Provide the (X, Y) coordinate of the cell's center where the given text is located.  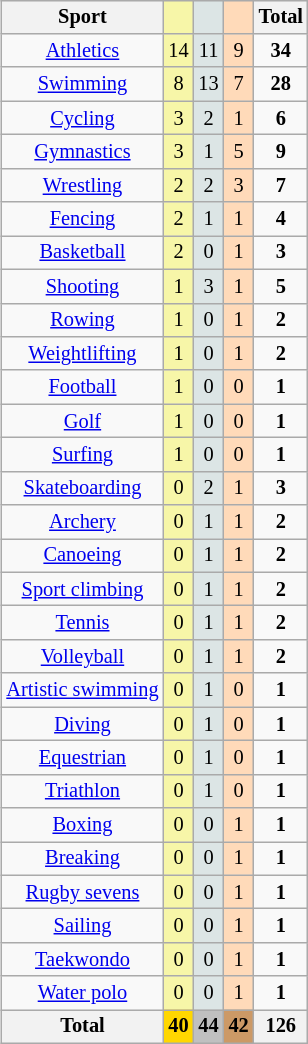
Gymnastics (82, 152)
Sport (82, 17)
Tennis (82, 623)
Canoeing (82, 556)
Skateboarding (82, 488)
Golf (82, 421)
Triathlon (82, 791)
Fencing (82, 219)
Taekwondo (82, 960)
Wrestling (82, 185)
40 (178, 1027)
Rowing (82, 320)
Shooting (82, 286)
Weightlifting (82, 354)
Volleyball (82, 657)
Athletics (82, 51)
8 (178, 84)
4 (281, 219)
Breaking (82, 859)
6 (281, 118)
Diving (82, 724)
Archery (82, 522)
Artistic swimming (82, 690)
42 (239, 1027)
126 (281, 1027)
Football (82, 387)
Basketball (82, 253)
Swimming (82, 84)
34 (281, 51)
Boxing (82, 825)
Sport climbing (82, 589)
Surfing (82, 455)
Equestrian (82, 758)
Sailing (82, 926)
Rugby sevens (82, 892)
13 (209, 84)
Water polo (82, 993)
28 (281, 84)
44 (209, 1027)
11 (209, 51)
Cycling (82, 118)
14 (178, 51)
